Determine the (x, y) coordinate at the center of the cell enclosing the given text.  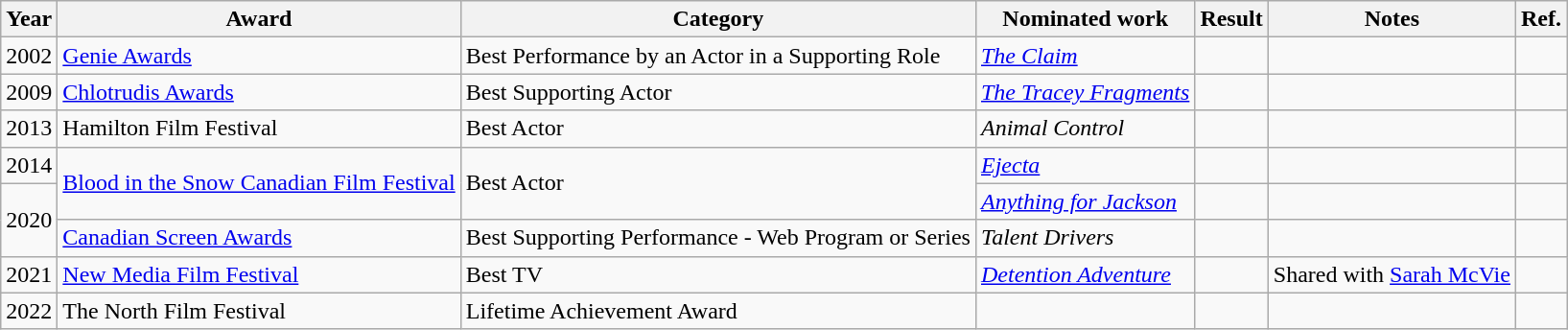
Genie Awards (259, 56)
Lifetime Achievement Award (717, 311)
Ejecta (1085, 165)
Nominated work (1085, 19)
New Media Film Festival (259, 274)
2022 (29, 311)
Year (29, 19)
Talent Drivers (1085, 238)
Blood in the Snow Canadian Film Festival (259, 183)
The Claim (1085, 56)
The Tracey Fragments (1085, 92)
Ref. (1540, 19)
2009 (29, 92)
Animal Control (1085, 129)
Canadian Screen Awards (259, 238)
Hamilton Film Festival (259, 129)
2013 (29, 129)
2002 (29, 56)
Result (1231, 19)
2014 (29, 165)
Chlotrudis Awards (259, 92)
Category (717, 19)
Best Supporting Performance - Web Program or Series (717, 238)
2021 (29, 274)
Notes (1392, 19)
Detention Adventure (1085, 274)
Best Performance by an Actor in a Supporting Role (717, 56)
Shared with Sarah McVie (1392, 274)
Anything for Jackson (1085, 201)
2020 (29, 220)
Best Supporting Actor (717, 92)
Award (259, 19)
Best TV (717, 274)
The North Film Festival (259, 311)
